Provide the [X, Y] coordinate of the cell's center where the given text is located.  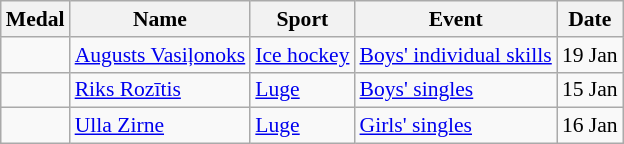
Boys' individual skills [456, 55]
Date [590, 19]
Ice hockey [302, 55]
15 Jan [590, 90]
16 Jan [590, 126]
Medal [36, 19]
19 Jan [590, 55]
Riks Rozītis [160, 90]
Augusts Vasiļonoks [160, 55]
Sport [302, 19]
Boys' singles [456, 90]
Ulla Zirne [160, 126]
Event [456, 19]
Name [160, 19]
Girls' singles [456, 126]
